Determine the [X, Y] coordinate at the center of the cell enclosing the given text.  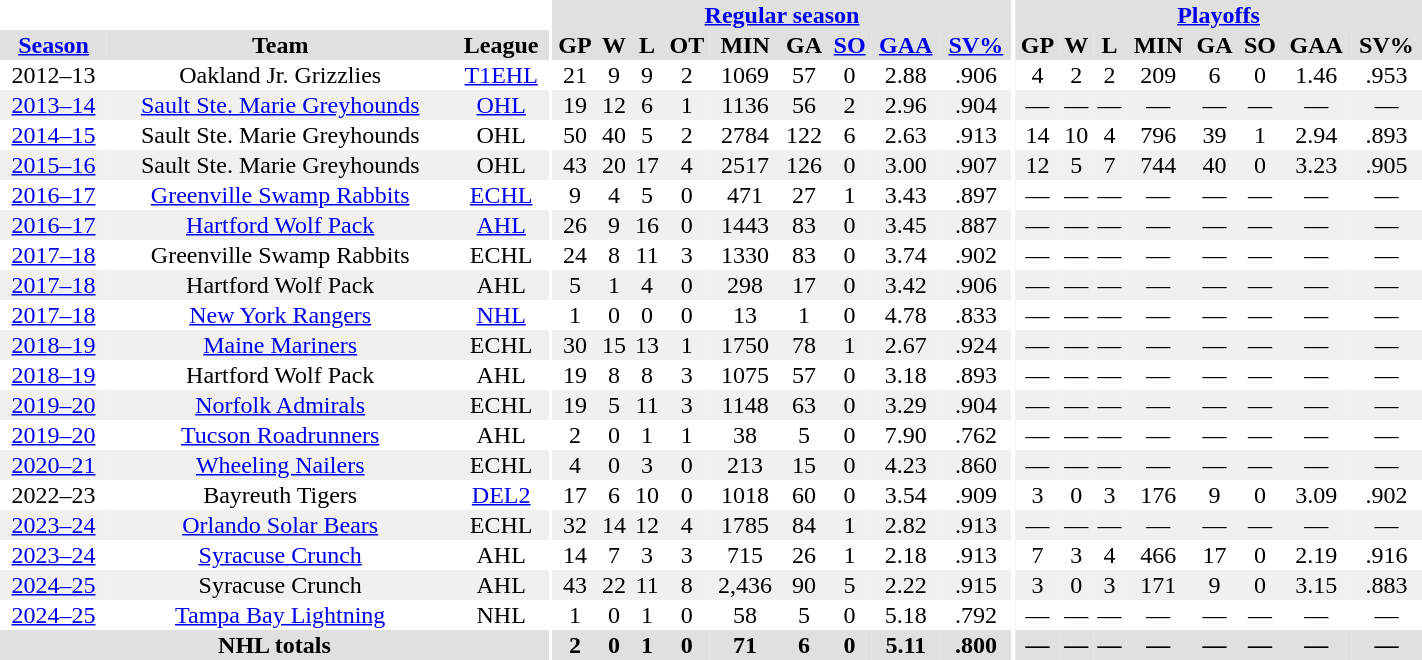
3.18 [906, 375]
16 [646, 225]
2.96 [906, 105]
2517 [745, 165]
3.43 [906, 195]
2.82 [906, 525]
21 [576, 75]
.905 [1386, 165]
3.15 [1316, 585]
3.09 [1316, 495]
Bayreuth Tigers [280, 495]
Season [54, 45]
2.63 [906, 135]
.792 [976, 615]
56 [804, 105]
715 [745, 555]
1075 [745, 375]
Wheeling Nailers [280, 465]
.916 [1386, 555]
League [501, 45]
2015–16 [54, 165]
.887 [976, 225]
58 [745, 615]
171 [1158, 585]
176 [1158, 495]
78 [804, 345]
2022–23 [54, 495]
1443 [745, 225]
2.67 [906, 345]
3.74 [906, 255]
209 [1158, 75]
2784 [745, 135]
1069 [745, 75]
2014–15 [54, 135]
796 [1158, 135]
90 [804, 585]
122 [804, 135]
.883 [1386, 585]
32 [576, 525]
Norfolk Admirals [280, 405]
213 [745, 465]
Regular season [782, 15]
744 [1158, 165]
1750 [745, 345]
1148 [745, 405]
Orlando Solar Bears [280, 525]
2012–13 [54, 75]
1018 [745, 495]
20 [614, 165]
1785 [745, 525]
New York Rangers [280, 315]
5.11 [906, 645]
471 [745, 195]
84 [804, 525]
OT [687, 45]
1330 [745, 255]
1.46 [1316, 75]
50 [576, 135]
Playoffs [1218, 15]
2.22 [906, 585]
126 [804, 165]
3.23 [1316, 165]
Tampa Bay Lightning [280, 615]
.833 [976, 315]
.860 [976, 465]
2013–14 [54, 105]
3.29 [906, 405]
22 [614, 585]
.953 [1386, 75]
24 [576, 255]
3.42 [906, 285]
Maine Mariners [280, 345]
39 [1215, 135]
38 [745, 435]
63 [804, 405]
.915 [976, 585]
3.45 [906, 225]
3.00 [906, 165]
3.54 [906, 495]
.897 [976, 195]
4.78 [906, 315]
Oakland Jr. Grizzlies [280, 75]
2.88 [906, 75]
30 [576, 345]
466 [1158, 555]
2.18 [906, 555]
298 [745, 285]
.907 [976, 165]
.909 [976, 495]
2,436 [745, 585]
5.18 [906, 615]
2.19 [1316, 555]
T1EHL [501, 75]
DEL2 [501, 495]
.762 [976, 435]
NHL totals [274, 645]
2.94 [1316, 135]
.800 [976, 645]
60 [804, 495]
27 [804, 195]
2020–21 [54, 465]
Team [280, 45]
4.23 [906, 465]
Tucson Roadrunners [280, 435]
71 [745, 645]
7.90 [906, 435]
1136 [745, 105]
.924 [976, 345]
